Identify which cell holds the provided text, then report its (X, Y) central coordinate. 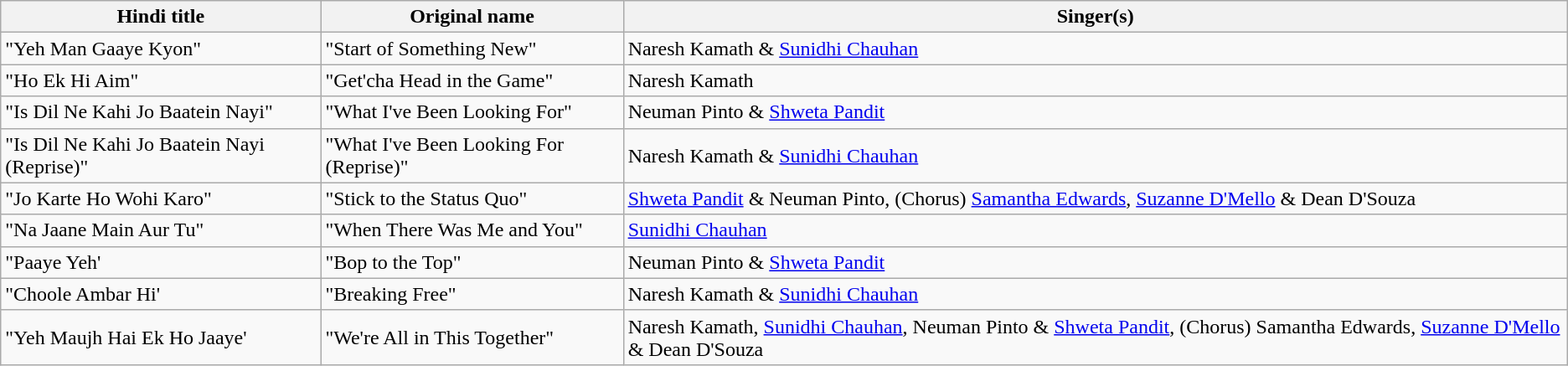
Singer(s) (1096, 17)
"When There Was Me and You" (472, 230)
"Bop to the Top" (472, 262)
"Get'cha Head in the Game" (472, 80)
"Ho Ek Hi Aim" (161, 80)
"Choole Ambar Hi' (161, 294)
Hindi title (161, 17)
"Is Dil Ne Kahi Jo Baatein Nayi (Reprise)" (161, 156)
"Jo Karte Ho Wohi Karo" (161, 198)
"Yeh Man Gaaye Kyon" (161, 49)
Shweta Pandit & Neuman Pinto, (Chorus) Samantha Edwards, Suzanne D'Mello & Dean D'Souza (1096, 198)
Naresh Kamath, Sunidhi Chauhan, Neuman Pinto & Shweta Pandit, (Chorus) Samantha Edwards, Suzanne D'Mello & Dean D'Souza (1096, 337)
"Na Jaane Main Aur Tu" (161, 230)
"Stick to the Status Quo" (472, 198)
"Start of Something New" (472, 49)
"Breaking Free" (472, 294)
"Is Dil Ne Kahi Jo Baatein Nayi" (161, 112)
"What I've Been Looking For (Reprise)" (472, 156)
"We're All in This Together" (472, 337)
Original name (472, 17)
"What I've Been Looking For" (472, 112)
"Yeh Maujh Hai Ek Ho Jaaye' (161, 337)
Naresh Kamath (1096, 80)
Sunidhi Chauhan (1096, 230)
"Paaye Yeh' (161, 262)
